Locate the cell with the specified text and output its [X, Y] center coordinate. 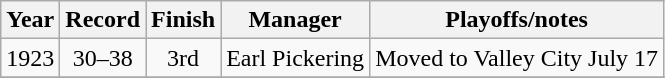
Record [103, 20]
1923 [30, 58]
Year [30, 20]
Manager [296, 20]
Earl Pickering [296, 58]
Moved to Valley City July 17 [517, 58]
30–38 [103, 58]
Playoffs/notes [517, 20]
Finish [184, 20]
3rd [184, 58]
